Provide the (x, y) coordinate of the cell's center where the given text is located.  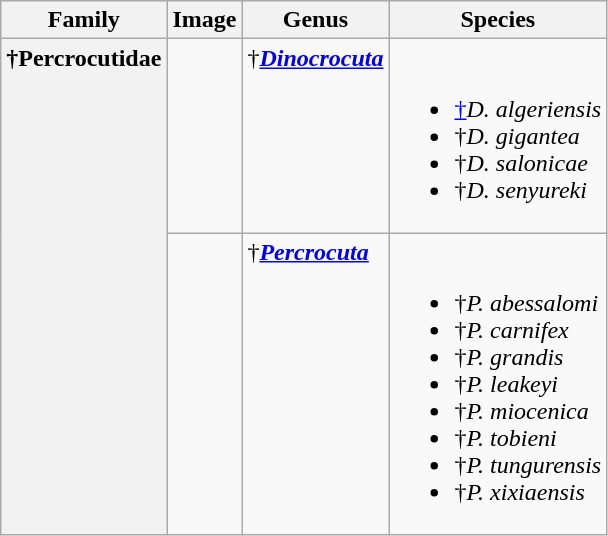
†Dinocrocuta (316, 136)
†Percrocuta (316, 384)
Species (498, 20)
Genus (316, 20)
†P. abessalomi†P. carnifex†P. grandis†P. leakeyi†P. miocenica†P. tobieni†P. tungurensis†P. xixiaensis (498, 384)
†D. algeriensis†D. gigantea†D. salonicae†D. senyureki (498, 136)
†Percrocutidae (84, 287)
Family (84, 20)
Image (204, 20)
